Provide the [X, Y] coordinate of the cell's center where the given text is located.  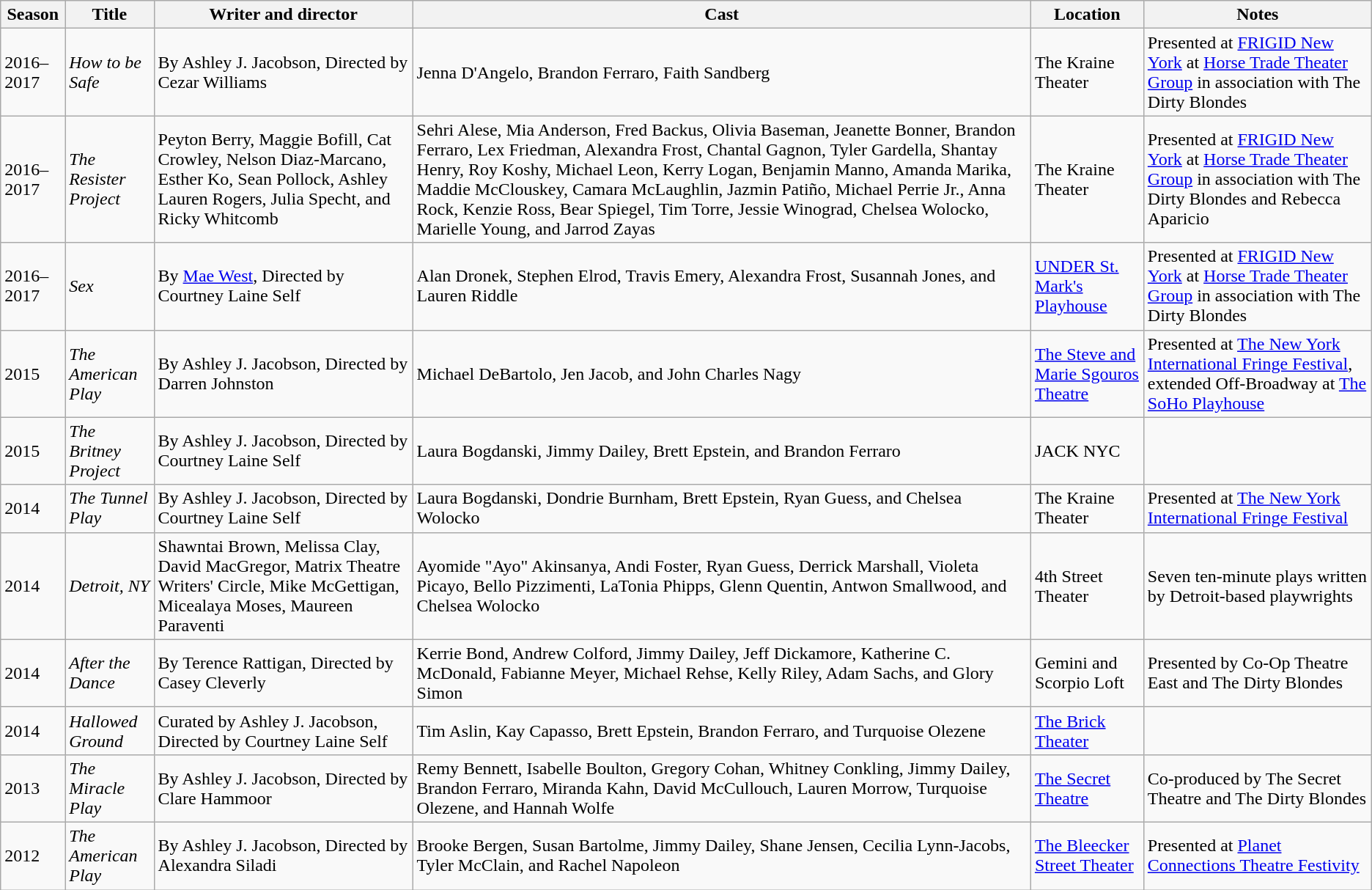
After the Dance [110, 673]
The Resister Project [110, 179]
4th Street Theater [1087, 586]
Presented at The New York International Fringe Festival, extended Off-Broadway at The SoHo Playhouse [1258, 374]
2012 [33, 856]
The Secret Theatre [1087, 788]
Tim Aslin, Kay Capasso, Brett Epstein, Brandon Ferraro, and Turquoise Olezene [721, 730]
Laura Bogdanski, Jimmy Dailey, Brett Epstein, and Brandon Ferraro [721, 451]
Presented at Planet Connections Theatre Festivity [1258, 856]
Location [1087, 15]
Jenna D'Angelo, Brandon Ferraro, Faith Sandberg [721, 72]
Cast [721, 15]
Laura Bogdanski, Dondrie Burnham, Brett Epstein, Ryan Guess, and Chelsea Wolocko [721, 509]
Seven ten-minute plays written by Detroit-based playwrights [1258, 586]
Brooke Bergen, Susan Bartolme, Jimmy Dailey, Shane Jensen, Cecilia Lynn-Jacobs, Tyler McClain, and Rachel Napoleon [721, 856]
Title [110, 15]
By Terence Rattigan, Directed by Casey Cleverly [283, 673]
Presented by Co-Op Theatre East and The Dirty Blondes [1258, 673]
Peyton Berry, Maggie Bofill, Cat Crowley, Nelson Diaz-Marcano, Esther Ko, Sean Pollock, Ashley Lauren Rogers, Julia Specht, and Ricky Whitcomb [283, 179]
By Ashley J. Jacobson, Directed by Alexandra Siladi [283, 856]
2013 [33, 788]
The Brick Theater [1087, 730]
Season [33, 15]
Hallowed Ground [110, 730]
JACK NYC [1087, 451]
By Ashley J. Jacobson, Directed by Darren Johnston [283, 374]
Detroit, NY [110, 586]
Sex [110, 286]
The Tunnel Play [110, 509]
Writer and director [283, 15]
Gemini and Scorpio Loft [1087, 673]
The Bleecker Street Theater [1087, 856]
Presented at FRIGID New York at Horse Trade Theater Group in association with The Dirty Blondes and Rebecca Aparicio [1258, 179]
The Steve and Marie Sgouros Theatre [1087, 374]
Co-produced by The Secret Theatre and The Dirty Blondes [1258, 788]
The Britney Project [110, 451]
Shawntai Brown, Melissa Clay, David MacGregor, Matrix Theatre Writers' Circle, Mike McGettigan, Micealaya Moses, Maureen Paraventi [283, 586]
Alan Dronek, Stephen Elrod, Travis Emery, Alexandra Frost, Susannah Jones, and Lauren Riddle [721, 286]
How to be Safe [110, 72]
Michael DeBartolo, Jen Jacob, and John Charles Nagy [721, 374]
Presented at The New York International Fringe Festival [1258, 509]
Curated by Ashley J. Jacobson, Directed by Courtney Laine Self [283, 730]
The Miracle Play [110, 788]
Notes [1258, 15]
By Mae West, Directed by Courtney Laine Self [283, 286]
UNDER St. Mark's Playhouse [1087, 286]
By Ashley J. Jacobson, Directed by Clare Hammoor [283, 788]
By Ashley J. Jacobson, Directed by Cezar Williams [283, 72]
